Determine the [x, y] coordinate at the center of the cell enclosing the given text.  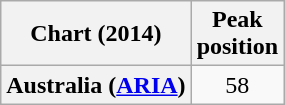
Peakposition [237, 34]
58 [237, 85]
Australia (ARIA) [96, 85]
Chart (2014) [96, 34]
